For the text-containing cell, return its midpoint in [x, y] coordinate format. 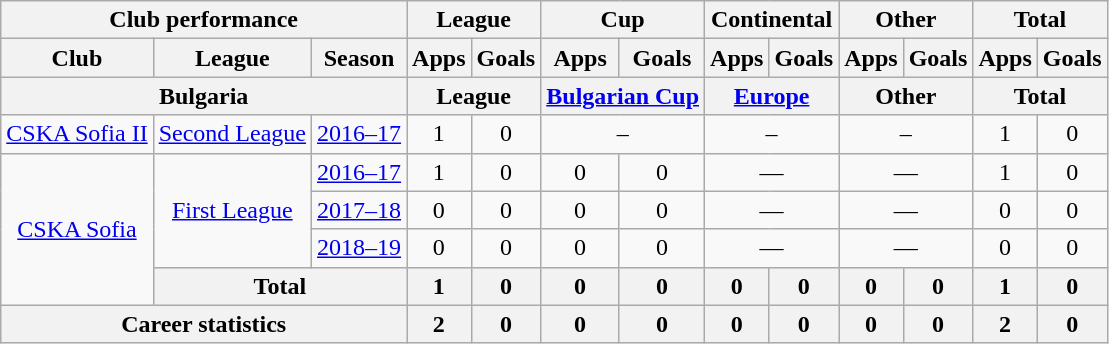
Cup [623, 20]
Club [77, 58]
Club performance [204, 20]
Europe [772, 96]
CSKA Sofia [77, 229]
First League [232, 210]
Bulgarian Cup [623, 96]
Continental [772, 20]
Second League [232, 134]
CSKA Sofia II [77, 134]
2018–19 [360, 248]
2017–18 [360, 210]
Bulgaria [204, 96]
Season [360, 58]
Career statistics [204, 324]
